Capture the cell that displays the provided text and extract its (x, y) central coordinate. 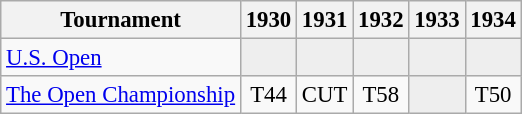
T58 (381, 95)
1930 (268, 20)
CUT (325, 95)
1933 (437, 20)
1931 (325, 20)
U.S. Open (121, 58)
T50 (493, 95)
1934 (493, 20)
Tournament (121, 20)
T44 (268, 95)
The Open Championship (121, 95)
1932 (381, 20)
